Provide the [X, Y] coordinate of the cell's center where the given text is located.  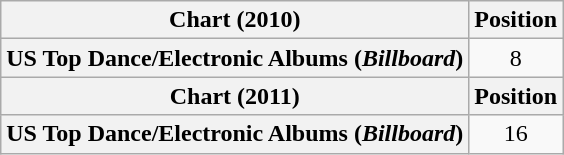
Chart (2010) [235, 20]
8 [516, 58]
Chart (2011) [235, 96]
16 [516, 134]
